Output the [X, Y] coordinate of the center of the cell containing the given text.  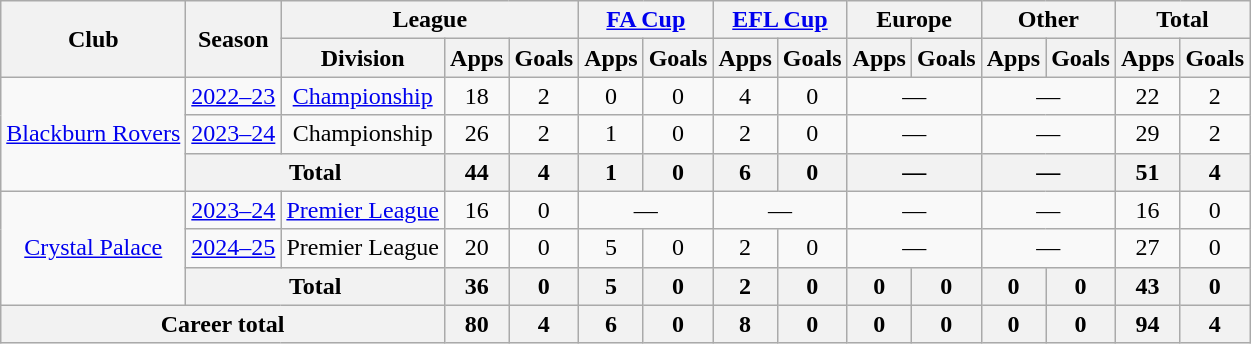
FA Cup [646, 20]
Other [1048, 20]
Season [234, 39]
8 [745, 324]
36 [477, 286]
Career total [223, 324]
26 [477, 134]
22 [1147, 96]
EFL Cup [780, 20]
2022–23 [234, 96]
2024–25 [234, 248]
43 [1147, 286]
Division [363, 58]
Europe [914, 20]
18 [477, 96]
29 [1147, 134]
Crystal Palace [94, 248]
Blackburn Rovers [94, 134]
League [430, 20]
20 [477, 248]
80 [477, 324]
Club [94, 39]
27 [1147, 248]
51 [1147, 172]
44 [477, 172]
94 [1147, 324]
